Identify which cell holds the provided text, then report its (x, y) central coordinate. 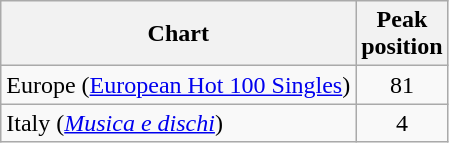
Italy (Musica e dischi) (178, 123)
81 (402, 85)
Europe (European Hot 100 Singles) (178, 85)
Chart (178, 34)
Peakposition (402, 34)
4 (402, 123)
